Find where the given text appears and provide that cell's center as [X, Y] coordinate. 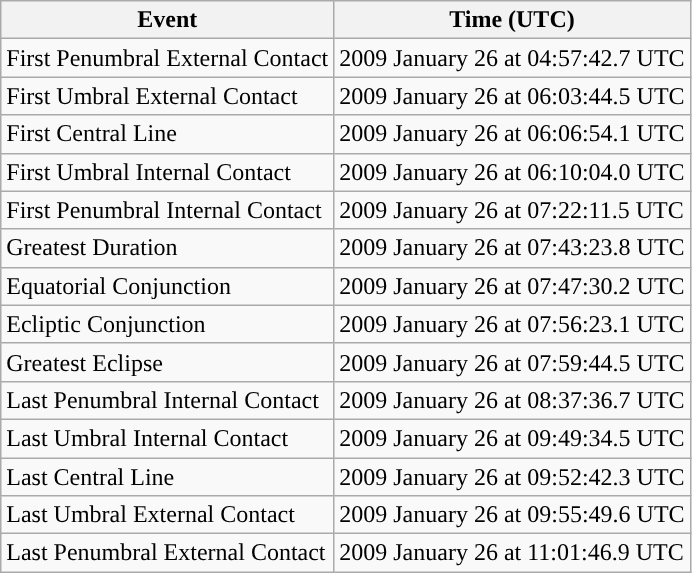
First Penumbral External Contact [168, 58]
2009 January 26 at 07:56:23.1 UTC [512, 324]
First Penumbral Internal Contact [168, 210]
Greatest Duration [168, 248]
Greatest Eclipse [168, 362]
2009 January 26 at 06:03:44.5 UTC [512, 96]
2009 January 26 at 09:55:49.6 UTC [512, 515]
2009 January 26 at 07:47:30.2 UTC [512, 286]
2009 January 26 at 09:52:42.3 UTC [512, 477]
2009 January 26 at 04:57:42.7 UTC [512, 58]
Last Penumbral External Contact [168, 553]
First Central Line [168, 134]
2009 January 26 at 07:59:44.5 UTC [512, 362]
2009 January 26 at 07:22:11.5 UTC [512, 210]
2009 January 26 at 09:49:34.5 UTC [512, 438]
First Umbral External Contact [168, 96]
2009 January 26 at 07:43:23.8 UTC [512, 248]
Equatorial Conjunction [168, 286]
2009 January 26 at 11:01:46.9 UTC [512, 553]
Ecliptic Conjunction [168, 324]
Event [168, 20]
2009 January 26 at 08:37:36.7 UTC [512, 400]
First Umbral Internal Contact [168, 172]
2009 January 26 at 06:06:54.1 UTC [512, 134]
Last Central Line [168, 477]
2009 January 26 at 06:10:04.0 UTC [512, 172]
Time (UTC) [512, 20]
Last Umbral External Contact [168, 515]
Last Umbral Internal Contact [168, 438]
Last Penumbral Internal Contact [168, 400]
